Determine the (X, Y) coordinate at the center of the cell enclosing the given text.  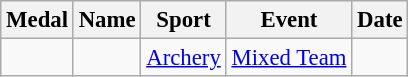
Medal (38, 20)
Archery (184, 58)
Date (380, 20)
Name (107, 20)
Event (289, 20)
Mixed Team (289, 58)
Sport (184, 20)
